Return the [x, y] coordinate for the center point of the cell that contains the specified text.  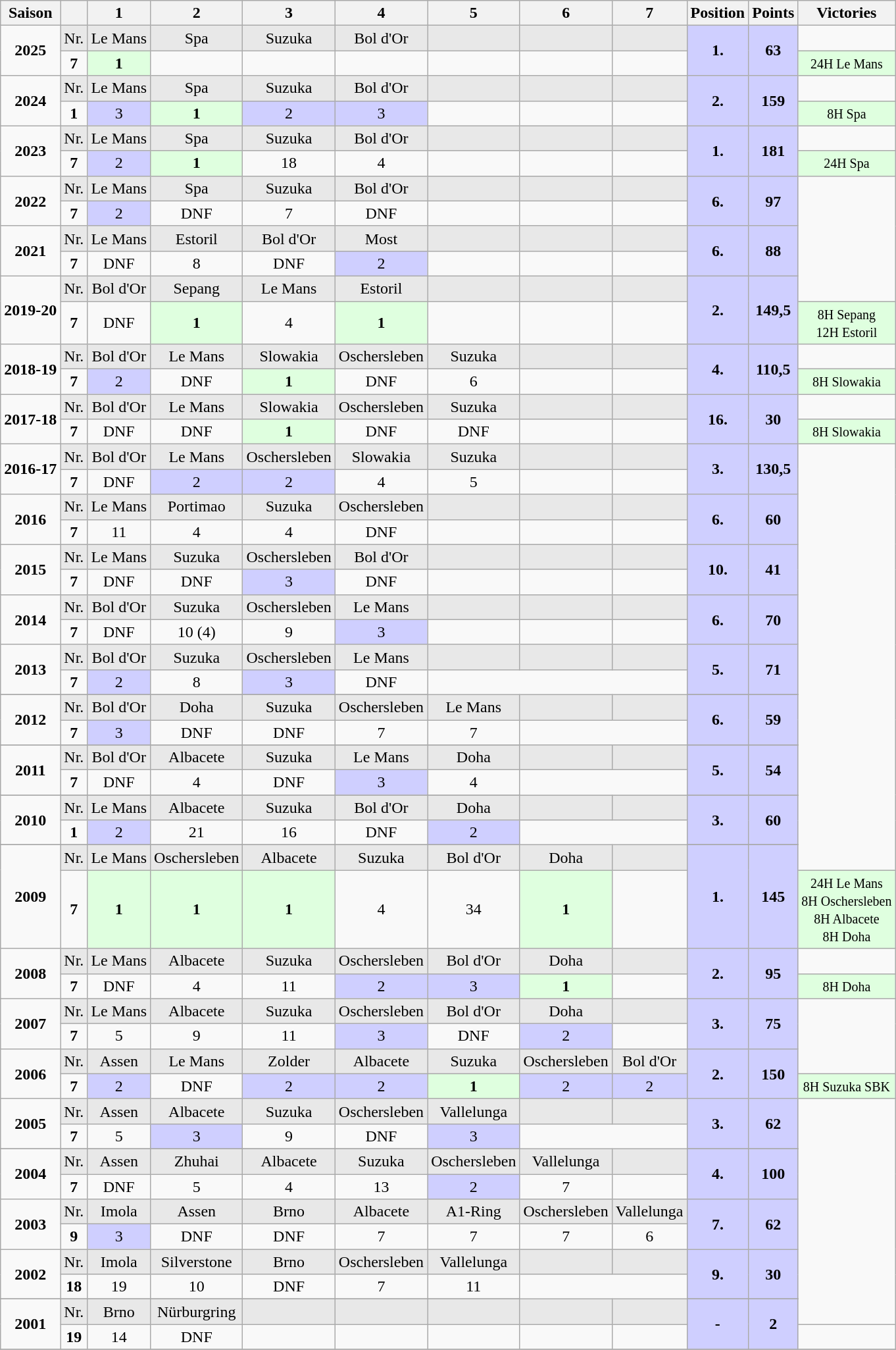
54 [774, 770]
8H Doha [847, 986]
2004 [30, 1174]
63 [774, 51]
2016-17 [30, 469]
2009 [30, 896]
8H Spa [847, 113]
75 [774, 1024]
2006 [30, 1074]
2001 [30, 1324]
2025 [30, 51]
9. [718, 1274]
Portimao [197, 507]
110,5 [774, 369]
13 [381, 1187]
Silverstone [197, 1262]
21 [197, 833]
159 [774, 101]
130,5 [774, 469]
59 [774, 719]
24H Le Mans 8H Oschersleben 8H Albacete 8H Doha [847, 910]
95 [774, 974]
71 [774, 669]
2014 [30, 619]
8H Suzuka SBK [847, 1086]
Points [774, 13]
24H Le Mans [847, 63]
150 [774, 1074]
8H Sepang 12H Estoril [847, 323]
70 [774, 619]
2017-18 [30, 419]
24H Spa [847, 163]
2024 [30, 101]
10 (4) [197, 632]
2010 [30, 820]
Sepang [197, 288]
2013 [30, 669]
41 [774, 569]
2021 [30, 251]
Nürburgring [197, 1312]
Position [718, 13]
2012 [30, 719]
2002 [30, 1274]
7. [718, 1224]
A1-Ring [474, 1212]
145 [774, 896]
2003 [30, 1224]
16. [718, 419]
2019-20 [30, 309]
14 [119, 1337]
100 [774, 1174]
2018-19 [30, 369]
88 [774, 251]
181 [774, 151]
16 [289, 833]
Victories [847, 13]
10. [718, 569]
Saison [30, 13]
2008 [30, 974]
- [718, 1324]
149,5 [774, 309]
2005 [30, 1124]
Zhuhai [197, 1161]
2016 [30, 519]
2007 [30, 1024]
34 [474, 910]
10 [197, 1287]
2022 [30, 201]
97 [774, 201]
Most [381, 238]
2011 [30, 770]
2023 [30, 151]
Zolder [289, 1061]
2015 [30, 569]
